Extract the [x, y] coordinate from the center of the cell holding the provided text.  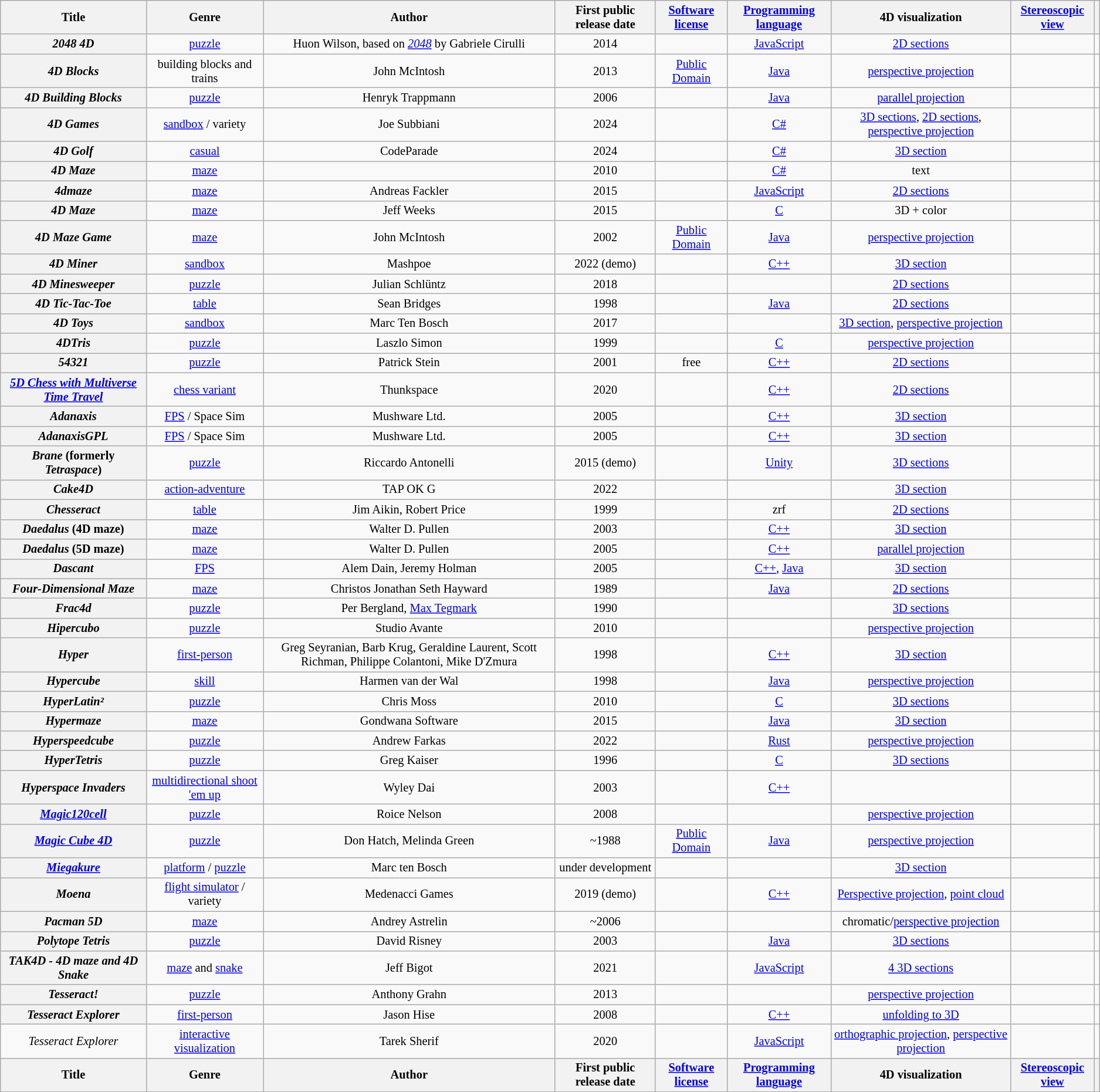
text [921, 171]
HyperTetris [73, 760]
Polytope Tetris [73, 941]
Tesseract! [73, 995]
Hypermaze [73, 721]
orthographic projection, perspective projection [921, 1041]
Tarek Sherif [409, 1041]
Jeff Weeks [409, 211]
Daedalus (4D maze) [73, 529]
4D Building Blocks [73, 97]
under development [605, 868]
Huon Wilson, based on 2048 by Gabriele Cirulli [409, 44]
platform / puzzle [204, 868]
4D Toys [73, 323]
Greg Seyranian, Barb Krug, Geraldine Laurent, Scott Richman, Philippe Colantoni, Mike D'Zmura [409, 655]
Thunkspace [409, 390]
2048 4D [73, 44]
2021 [605, 968]
chess variant [204, 390]
2001 [605, 363]
Hypercube [73, 681]
4 3D sections [921, 968]
HyperLatin² [73, 701]
2014 [605, 44]
Gondwana Software [409, 721]
unfolding to 3D [921, 1015]
Christos Jonathan Seth Hayward [409, 589]
CodeParade [409, 151]
3D section, perspective projection [921, 323]
2015 (demo) [605, 463]
Chesseract [73, 509]
Andrey Astrelin [409, 921]
Adanaxis [73, 416]
chromatic/perspective projection [921, 921]
2006 [605, 97]
Hyperspace Invaders [73, 787]
4D Golf [73, 151]
~1988 [605, 841]
sandbox / variety [204, 124]
Studio Avante [409, 628]
TAK4D - 4D maze and 4D Snake [73, 968]
C++, Java [779, 569]
Jeff Bigot [409, 968]
4D Tic-Tac-Toe [73, 303]
4DTris [73, 343]
casual [204, 151]
Julian Schlüntz [409, 284]
free [691, 363]
4D Maze Game [73, 237]
Sean Bridges [409, 303]
Andreas Fackler [409, 191]
1996 [605, 760]
FPS [204, 569]
Rust [779, 741]
Wyley Dai [409, 787]
Greg Kaiser [409, 760]
4dmaze [73, 191]
2002 [605, 237]
Alem Dain, Jeremy Holman [409, 569]
Harmen van der Wal [409, 681]
maze and snake [204, 968]
AdanaxisGPL [73, 436]
Unity [779, 463]
2019 (demo) [605, 894]
David Risney [409, 941]
3D sections, 2D sections, perspective projection [921, 124]
Magic120cell [73, 814]
Magic Cube 4D [73, 841]
Perspective projection, point cloud [921, 894]
Marc ten Bosch [409, 868]
~2006 [605, 921]
skill [204, 681]
Marc Ten Bosch [409, 323]
flight simulator / variety [204, 894]
Andrew Farkas [409, 741]
Dascant [73, 569]
Moena [73, 894]
2017 [605, 323]
1989 [605, 589]
zrf [779, 509]
Daedalus (5D maze) [73, 549]
Per Bergland, Max Tegmark [409, 608]
Hipercubo [73, 628]
Laszlo Simon [409, 343]
4D Minesweeper [73, 284]
3D + color [921, 211]
Brane (formerly Tetraspace) [73, 463]
2022 (demo) [605, 264]
2018 [605, 284]
Joe Subbiani [409, 124]
Anthony Grahn [409, 995]
Hyperspeedcube [73, 741]
4D Miner [73, 264]
4D Games [73, 124]
action-adventure [204, 489]
Pacman 5D [73, 921]
Miegakure [73, 868]
Medenacci Games [409, 894]
building blocks and trains [204, 71]
Mashpoe [409, 264]
interactive visualization [204, 1041]
Patrick Stein [409, 363]
Henryk Trappmann [409, 97]
Hyper [73, 655]
Chris Moss [409, 701]
1990 [605, 608]
Jason Hise [409, 1015]
Cake4D [73, 489]
Riccardo Antonelli [409, 463]
4D Blocks [73, 71]
multidirectional shoot 'em up [204, 787]
54321 [73, 363]
Jim Aikin, Robert Price [409, 509]
Four-Dimensional Maze [73, 589]
5D Chess with Multiverse Time Travel [73, 390]
Frac4d [73, 608]
TAP OK G [409, 489]
Don Hatch, Melinda Green [409, 841]
Roice Nelson [409, 814]
